Determine the [X, Y] coordinate at the center of the cell enclosing the given text.  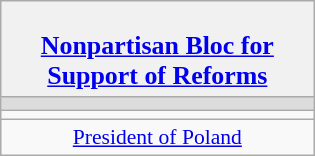
President of Poland [158, 138]
Nonpartisan Bloc for Support of Reforms [158, 49]
